Capture the cell that displays the provided text and extract its (x, y) central coordinate. 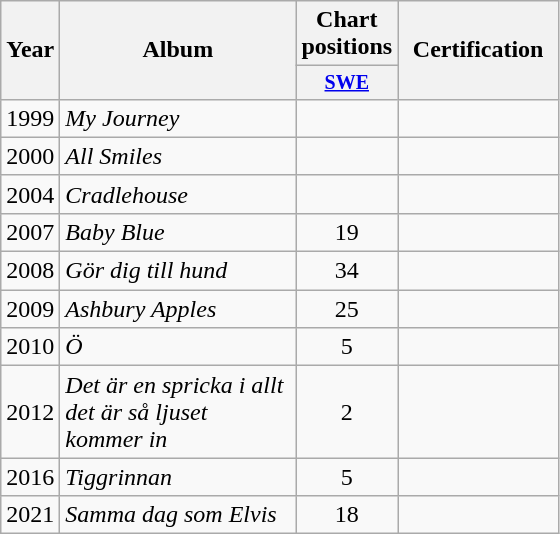
SWE (347, 82)
Gör dig till hund (178, 271)
2008 (30, 271)
2012 (30, 412)
Album (178, 50)
2 (347, 412)
Baby Blue (178, 232)
Year (30, 50)
18 (347, 515)
2010 (30, 347)
Ashbury Apples (178, 309)
Samma dag som Elvis (178, 515)
34 (347, 271)
1999 (30, 118)
2000 (30, 156)
2021 (30, 515)
19 (347, 232)
2016 (30, 477)
Det är en spricka i allt det är så ljuset kommer in (178, 412)
My Journey (178, 118)
25 (347, 309)
All Smiles (178, 156)
Chart positions (347, 34)
2004 (30, 194)
Certification (478, 50)
Cradlehouse (178, 194)
Tiggrinnan (178, 477)
2007 (30, 232)
Ö (178, 347)
2009 (30, 309)
